Find where the given text appears and provide that cell's center as (x, y) coordinate. 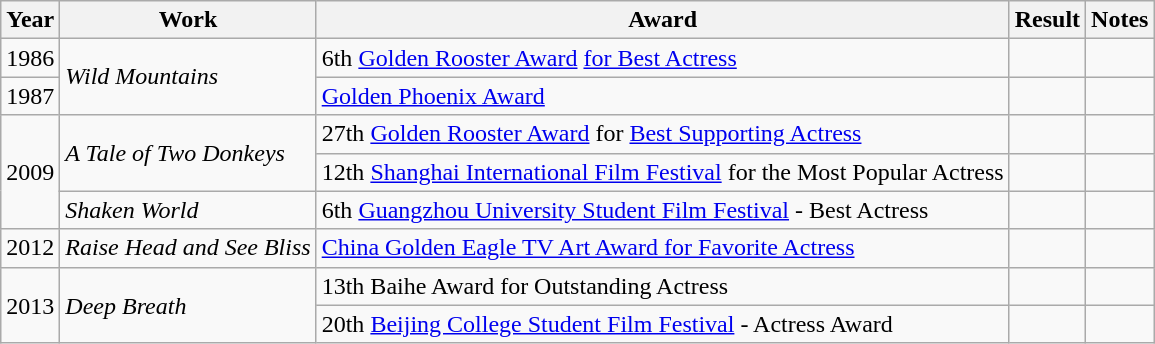
Shaken World (188, 210)
Golden Phoenix Award (662, 96)
2012 (30, 248)
Raise Head and See Bliss (188, 248)
Wild Mountains (188, 77)
China Golden Eagle TV Art Award for Favorite Actress (662, 248)
1986 (30, 58)
20th Beijing College Student Film Festival - Actress Award (662, 324)
2009 (30, 172)
2013 (30, 305)
Result (1047, 20)
1987 (30, 96)
Work (188, 20)
6th Guangzhou University Student Film Festival - Best Actress (662, 210)
Notes (1120, 20)
6th Golden Rooster Award for Best Actress (662, 58)
Year (30, 20)
12th Shanghai International Film Festival for the Most Popular Actress (662, 172)
Deep Breath (188, 305)
13th Baihe Award for Outstanding Actress (662, 286)
Award (662, 20)
A Tale of Two Donkeys (188, 153)
27th Golden Rooster Award for Best Supporting Actress (662, 134)
